Return the (x, y) coordinate for the center point of the cell that contains the specified text.  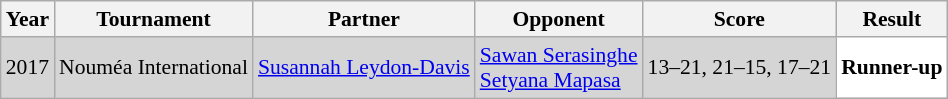
Opponent (559, 19)
Year (28, 19)
13–21, 21–15, 17–21 (740, 68)
Result (892, 19)
Partner (364, 19)
Tournament (154, 19)
Runner-up (892, 68)
Nouméa International (154, 68)
Susannah Leydon-Davis (364, 68)
Score (740, 19)
2017 (28, 68)
Sawan Serasinghe Setyana Mapasa (559, 68)
